Find where the given text appears and provide that cell's center as (X, Y) coordinate. 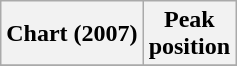
Peakposition (189, 34)
Chart (2007) (72, 34)
